Search for the cell housing the specified text and yield its (x, y) center coordinate. 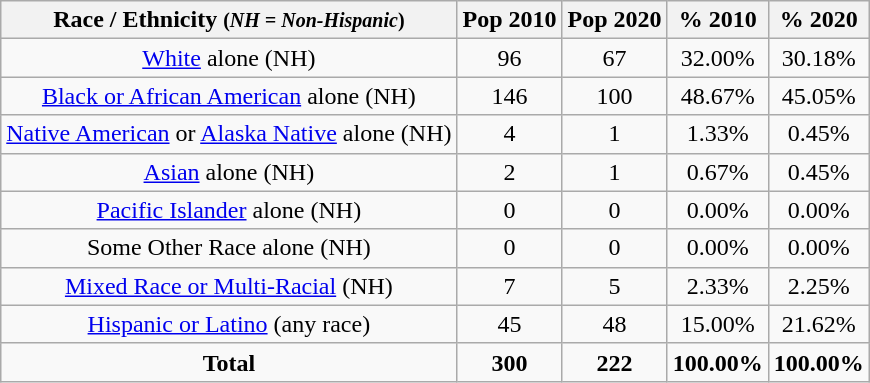
30.18% (818, 58)
45.05% (818, 96)
Black or African American alone (NH) (229, 96)
67 (614, 58)
White alone (NH) (229, 58)
0.67% (718, 172)
2 (510, 172)
Hispanic or Latino (any race) (229, 324)
% 2020 (818, 20)
Total (229, 362)
222 (614, 362)
2.33% (718, 286)
Mixed Race or Multi-Racial (NH) (229, 286)
146 (510, 96)
45 (510, 324)
32.00% (718, 58)
5 (614, 286)
48 (614, 324)
100 (614, 96)
Asian alone (NH) (229, 172)
300 (510, 362)
Pop 2020 (614, 20)
Some Other Race alone (NH) (229, 248)
Native American or Alaska Native alone (NH) (229, 134)
15.00% (718, 324)
Race / Ethnicity (NH = Non-Hispanic) (229, 20)
Pop 2010 (510, 20)
4 (510, 134)
96 (510, 58)
21.62% (818, 324)
2.25% (818, 286)
7 (510, 286)
48.67% (718, 96)
1.33% (718, 134)
Pacific Islander alone (NH) (229, 210)
% 2010 (718, 20)
